Identify which cell holds the provided text, then report its [x, y] central coordinate. 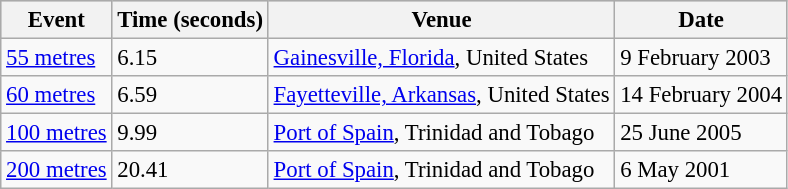
55 metres [56, 58]
6.59 [190, 95]
9.99 [190, 133]
25 June 2005 [702, 133]
200 metres [56, 170]
Time (seconds) [190, 20]
Event [56, 20]
6.15 [190, 58]
Gainesville, Florida, United States [442, 58]
Venue [442, 20]
14 February 2004 [702, 95]
Fayetteville, Arkansas, United States [442, 95]
Date [702, 20]
9 February 2003 [702, 58]
100 metres [56, 133]
20.41 [190, 170]
60 metres [56, 95]
6 May 2001 [702, 170]
